Return (X, Y) of the center of cell containing provided text 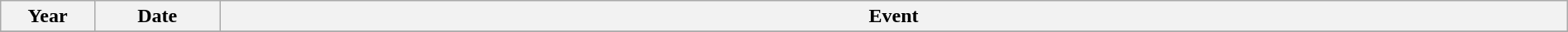
Date (157, 16)
Event (893, 16)
Year (48, 16)
